Return the [x, y] coordinate for the center point of the cell that contains the specified text.  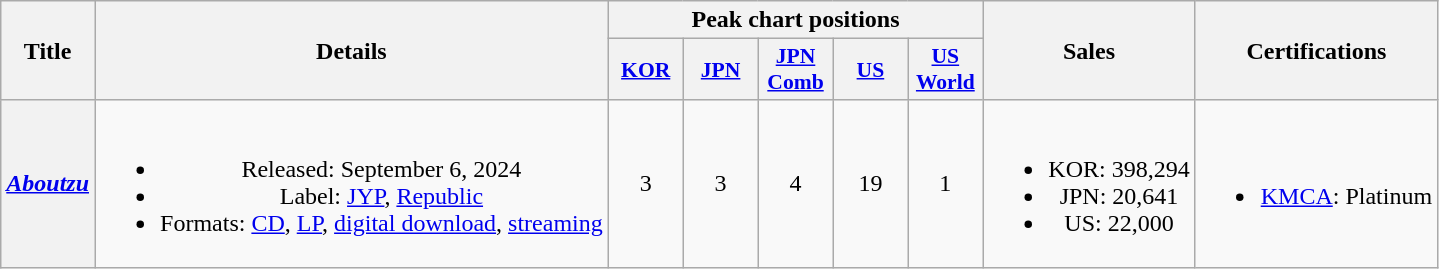
JPN [720, 70]
Sales [1089, 50]
Details [352, 50]
19 [870, 184]
Released: September 6, 2024Label: JYP, RepublicFormats: CD, LP, digital download, streaming [352, 184]
KOR: 398,294JPN: 20,641US: 22,000 [1089, 184]
1 [946, 184]
KOR [646, 70]
US [870, 70]
KMCA: Platinum [1316, 184]
Title [48, 50]
4 [796, 184]
Certifications [1316, 50]
Aboutzu [48, 184]
USWorld [946, 70]
Peak chart positions [796, 20]
JPNComb [796, 70]
